Determine the (x, y) coordinate at the center of the cell enclosing the given text.  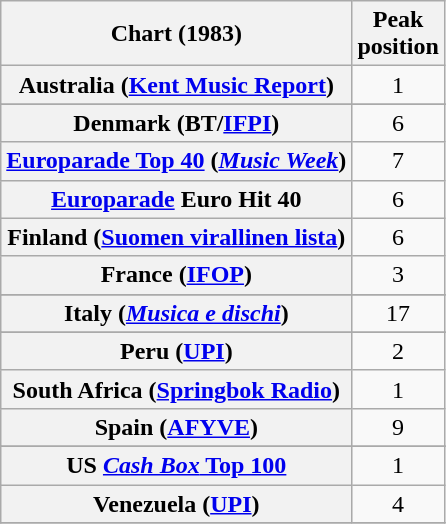
Peru (UPI) (176, 351)
Peakposition (398, 34)
France (IFOP) (176, 275)
Spain (AFYVE) (176, 427)
Europarade Euro Hit 40 (176, 199)
Finland (Suomen virallinen lista) (176, 237)
Europarade Top 40 (Music Week) (176, 161)
17 (398, 313)
South Africa (Springbok Radio) (176, 389)
3 (398, 275)
Australia (Kent Music Report) (176, 85)
Italy (Musica e dischi) (176, 313)
9 (398, 427)
2 (398, 351)
US Cash Box Top 100 (176, 465)
Venezuela (UPI) (176, 503)
7 (398, 161)
Denmark (BT/IFPI) (176, 123)
Chart (1983) (176, 34)
4 (398, 503)
